Find where the given text appears and provide that cell's center as (x, y) coordinate. 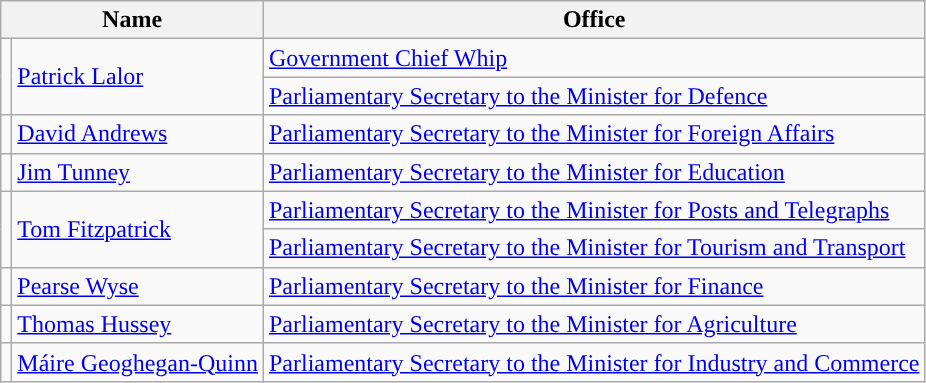
Name (132, 20)
Parliamentary Secretary to the Minister for Industry and Commerce (594, 362)
David Andrews (138, 134)
Parliamentary Secretary to the Minister for Education (594, 172)
Máire Geoghegan-Quinn (138, 362)
Parliamentary Secretary to the Minister for Tourism and Transport (594, 248)
Parliamentary Secretary to the Minister for Foreign Affairs (594, 134)
Parliamentary Secretary to the Minister for Agriculture (594, 324)
Tom Fitzpatrick (138, 229)
Pearse Wyse (138, 286)
Jim Tunney (138, 172)
Office (594, 20)
Government Chief Whip (594, 58)
Parliamentary Secretary to the Minister for Posts and Telegraphs (594, 210)
Thomas Hussey (138, 324)
Patrick Lalor (138, 77)
Parliamentary Secretary to the Minister for Finance (594, 286)
Parliamentary Secretary to the Minister for Defence (594, 96)
